Return the [x, y] coordinate for the center point of the cell that contains the specified text.  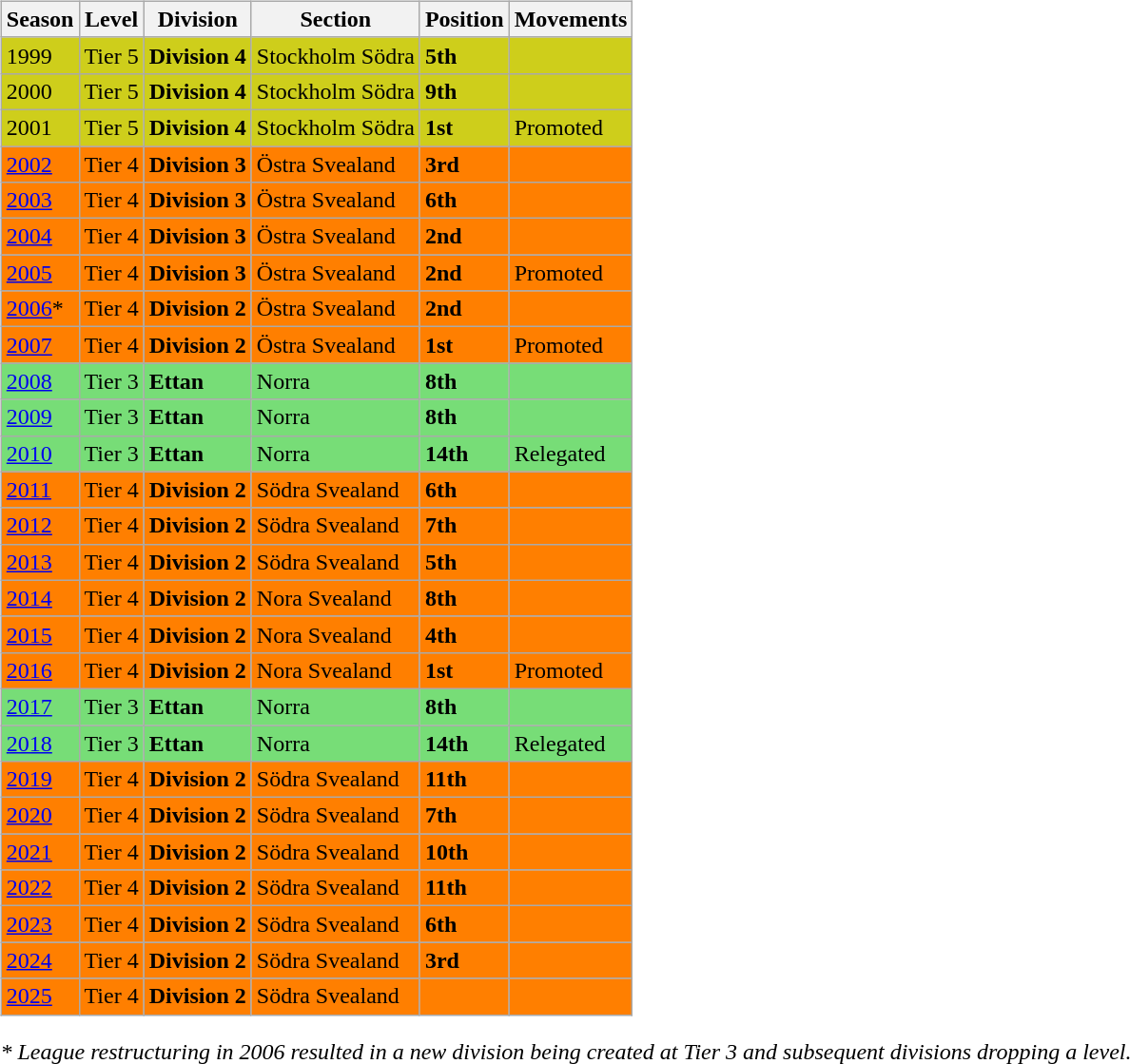
Section [335, 19]
Level [111, 19]
2020 [40, 816]
2014 [40, 598]
10th [464, 852]
2003 [40, 201]
2005 [40, 273]
2010 [40, 454]
2024 [40, 960]
Movements [571, 19]
2019 [40, 780]
2021 [40, 852]
2012 [40, 526]
2025 [40, 996]
2011 [40, 490]
Division [198, 19]
2009 [40, 417]
2006* [40, 309]
Season [40, 19]
2007 [40, 345]
2008 [40, 381]
1999 [40, 55]
4th [464, 634]
2022 [40, 888]
2001 [40, 127]
9th [464, 91]
2017 [40, 706]
2016 [40, 670]
2015 [40, 634]
2018 [40, 743]
Position [464, 19]
2000 [40, 91]
2004 [40, 237]
2013 [40, 562]
2023 [40, 924]
2002 [40, 164]
